Identify which cell holds the provided text, then report its (x, y) central coordinate. 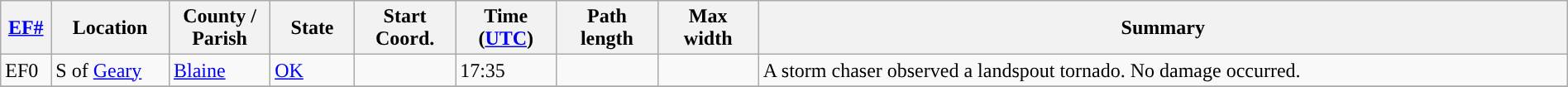
Start Coord. (404, 28)
Location (111, 28)
17:35 (506, 70)
Blaine (219, 70)
EF0 (26, 70)
State (313, 28)
EF# (26, 28)
Max width (708, 28)
Path length (607, 28)
Summary (1163, 28)
County / Parish (219, 28)
Time (UTC) (506, 28)
A storm chaser observed a landspout tornado. No damage occurred. (1163, 70)
S of Geary (111, 70)
OK (313, 70)
